Pinpoint the cell where the given text exists, returning its [x, y] midpoint coordinate. 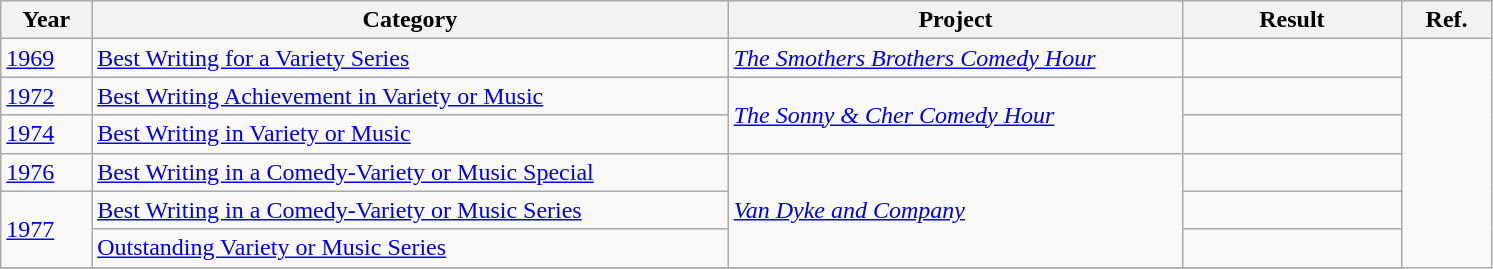
Result [1292, 20]
Year [46, 20]
Best Writing Achievement in Variety or Music [410, 96]
The Sonny & Cher Comedy Hour [956, 115]
Best Writing in a Comedy-Variety or Music Series [410, 210]
1977 [46, 229]
The Smothers Brothers Comedy Hour [956, 58]
1972 [46, 96]
Ref. [1446, 20]
Best Writing in a Comedy-Variety or Music Special [410, 172]
1969 [46, 58]
1976 [46, 172]
Project [956, 20]
Best Writing for a Variety Series [410, 58]
Van Dyke and Company [956, 210]
1974 [46, 134]
Outstanding Variety or Music Series [410, 248]
Category [410, 20]
Best Writing in Variety or Music [410, 134]
